Search for the cell housing the specified text and yield its [X, Y] center coordinate. 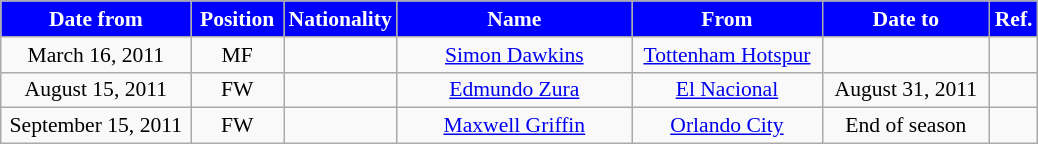
September 15, 2011 [96, 126]
Simon Dawkins [514, 55]
August 31, 2011 [906, 90]
Date to [906, 19]
End of season [906, 126]
Name [514, 19]
Date from [96, 19]
Maxwell Griffin [514, 126]
Nationality [340, 19]
From [727, 19]
Ref. [1014, 19]
Orlando City [727, 126]
August 15, 2011 [96, 90]
MF [238, 55]
Tottenham Hotspur [727, 55]
Position [238, 19]
Edmundo Zura [514, 90]
El Nacional [727, 90]
March 16, 2011 [96, 55]
